Pinpoint the cell where the given text exists, returning its [x, y] midpoint coordinate. 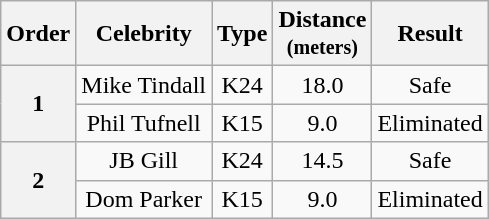
18.0 [322, 85]
1 [38, 104]
Celebrity [144, 34]
Mike Tindall [144, 85]
Type [242, 34]
JB Gill [144, 161]
Distance(meters) [322, 34]
14.5 [322, 161]
Phil Tufnell [144, 123]
2 [38, 180]
Result [430, 34]
Dom Parker [144, 199]
Order [38, 34]
